Search for the cell housing the specified text and yield its (X, Y) center coordinate. 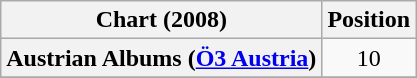
Austrian Albums (Ö3 Austria) (162, 58)
Chart (2008) (162, 20)
Position (369, 20)
10 (369, 58)
